Determine the [x, y] coordinate at the center of the cell enclosing the given text.  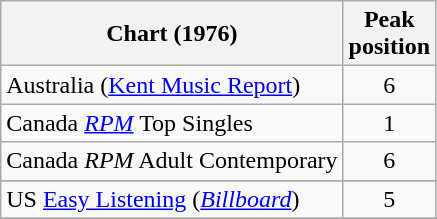
Canada RPM Top Singles [172, 123]
Chart (1976) [172, 34]
Peakposition [389, 34]
Canada RPM Adult Contemporary [172, 161]
1 [389, 123]
5 [389, 199]
Australia (Kent Music Report) [172, 85]
US Easy Listening (Billboard) [172, 199]
